Capture the cell that displays the provided text and extract its (x, y) central coordinate. 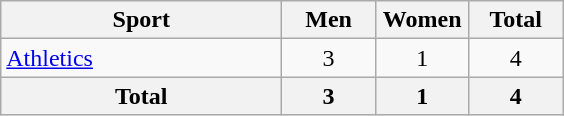
Athletics (142, 58)
Sport (142, 20)
Men (329, 20)
Women (422, 20)
